Provide the (X, Y) coordinate of the cell's center where the given text is located.  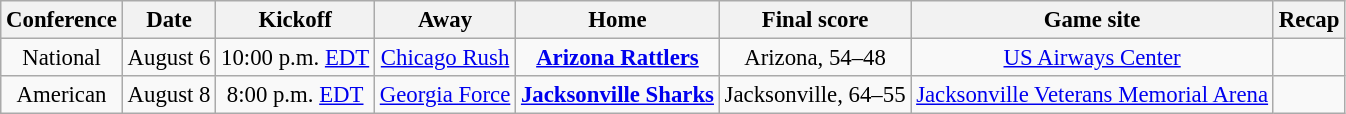
10:00 p.m. EDT (296, 58)
Arizona, 54–48 (815, 58)
8:00 p.m. EDT (296, 95)
Chicago Rush (444, 58)
Game site (1092, 20)
Georgia Force (444, 95)
Recap (1308, 20)
Jacksonville Veterans Memorial Arena (1092, 95)
Conference (62, 20)
Arizona Rattlers (618, 58)
Final score (815, 20)
Date (169, 20)
Jacksonville Sharks (618, 95)
US Airways Center (1092, 58)
Away (444, 20)
August 6 (169, 58)
Kickoff (296, 20)
Home (618, 20)
Jacksonville, 64–55 (815, 95)
American (62, 95)
August 8 (169, 95)
National (62, 58)
